From the cell containing the given text, extract its center point as (X, Y) coordinate. 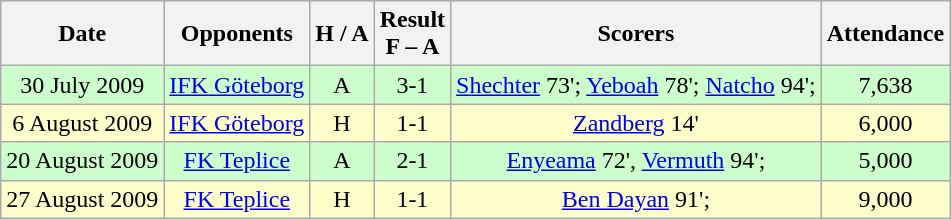
20 August 2009 (82, 161)
Ben Dayan 91'; (636, 199)
Opponents (237, 34)
27 August 2009 (82, 199)
ResultF – A (412, 34)
5,000 (885, 161)
H / A (342, 34)
9,000 (885, 199)
6 August 2009 (82, 123)
Shechter 73'; Yeboah 78'; Natcho 94'; (636, 85)
Date (82, 34)
6,000 (885, 123)
7,638 (885, 85)
Attendance (885, 34)
2-1 (412, 161)
30 July 2009 (82, 85)
3-1 (412, 85)
Scorers (636, 34)
Enyeama 72', Vermuth 94'; (636, 161)
Zandberg 14' (636, 123)
